Return (x, y) of the center of cell containing provided text 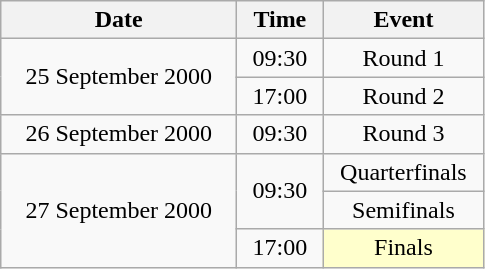
27 September 2000 (119, 210)
Time (280, 20)
Round 3 (404, 134)
Finals (404, 248)
25 September 2000 (119, 77)
Event (404, 20)
Semifinals (404, 210)
Quarterfinals (404, 172)
Round 1 (404, 58)
Date (119, 20)
26 September 2000 (119, 134)
Round 2 (404, 96)
